Search for the cell housing the specified text and yield its [X, Y] center coordinate. 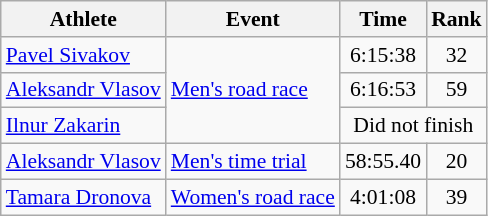
58:55.40 [383, 162]
Did not finish [414, 126]
Event [253, 19]
Men's time trial [253, 162]
Men's road race [253, 90]
4:01:08 [383, 197]
Time [383, 19]
20 [456, 162]
32 [456, 55]
Rank [456, 19]
Pavel Sivakov [84, 55]
Ilnur Zakarin [84, 126]
39 [456, 197]
6:16:53 [383, 90]
6:15:38 [383, 55]
Athlete [84, 19]
Women's road race [253, 197]
59 [456, 90]
Tamara Dronova [84, 197]
